Pinpoint the cell where the given text exists, returning its (x, y) midpoint coordinate. 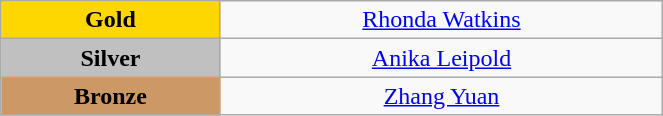
Zhang Yuan (442, 96)
Anika Leipold (442, 58)
Rhonda Watkins (442, 20)
Silver (110, 58)
Bronze (110, 96)
Gold (110, 20)
